Return [X, Y] of the center of cell containing provided text 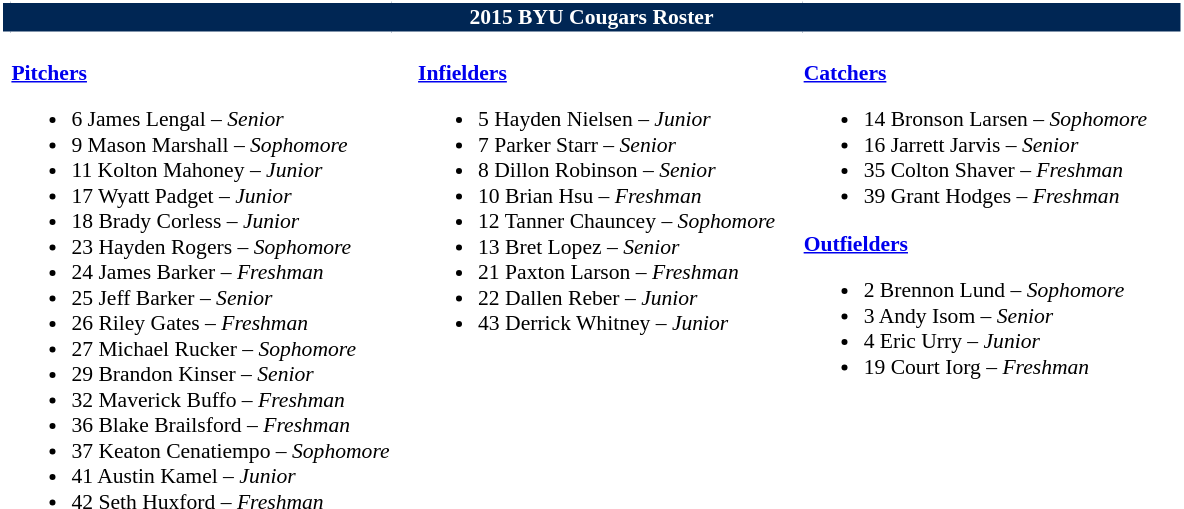
2015 BYU Cougars Roster [592, 18]
